For the text-containing cell, return its midpoint in (x, y) coordinate format. 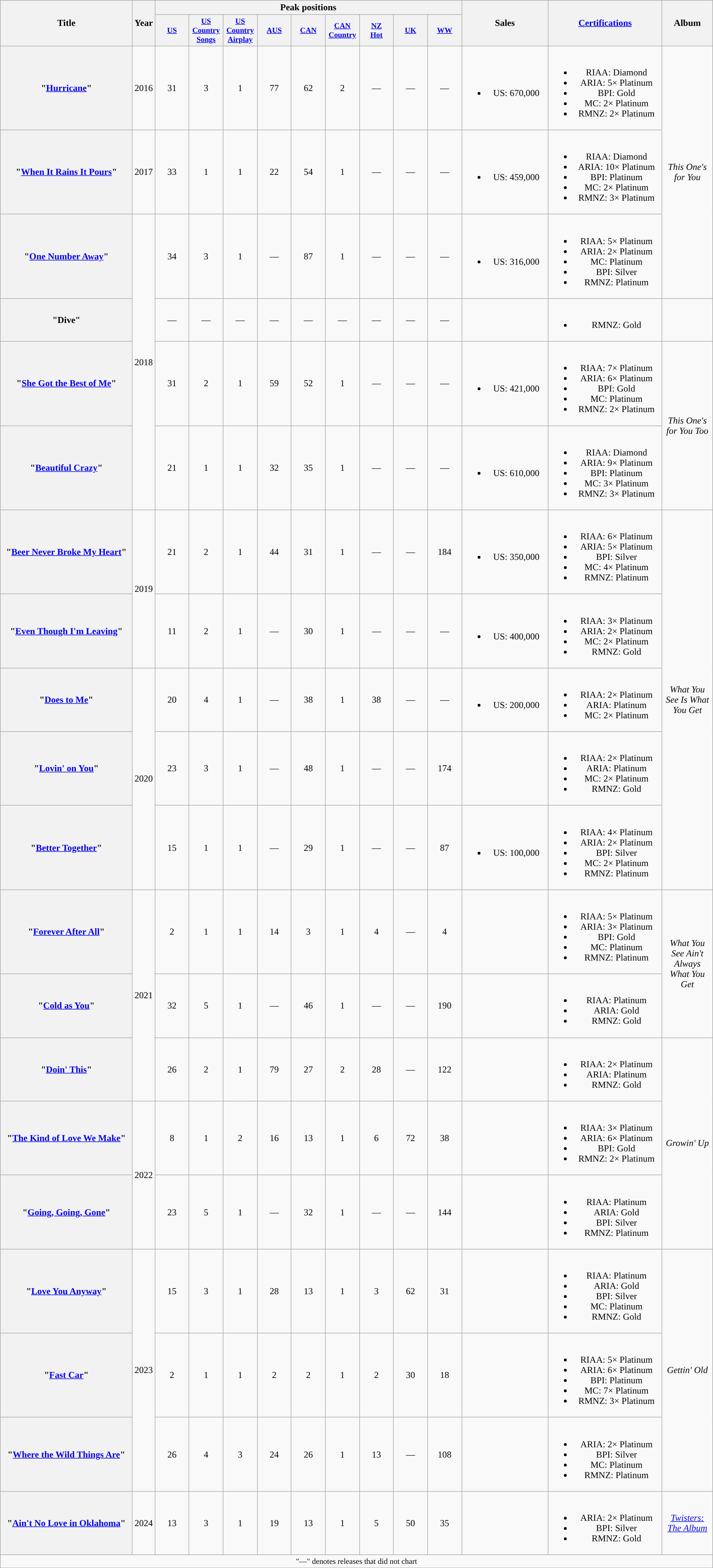
27 (309, 1069)
"Beer Never Broke My Heart" (66, 552)
CAN Country (342, 30)
"Forever After All" (66, 932)
"Beautiful Crazy" (66, 468)
59 (274, 384)
52 (309, 384)
20 (172, 700)
US: 400,000 (505, 631)
50 (411, 1523)
RIAA: DiamondARIA: 10× PlatinumBPI: PlatinumMC: 2× PlatinumRMNZ: 3× Platinum (605, 172)
RIAA: PlatinumARIA: GoldBPI: SilverMC: PlatinumRMNZ: Gold (605, 1291)
2023 (144, 1370)
US: 100,000 (505, 848)
RIAA: 5× PlatinumARIA: 3× PlatinumBPI: GoldMC: PlatinumRMNZ: Platinum (605, 932)
Growin' Up (687, 1143)
184 (445, 552)
Twisters: The Album (687, 1523)
"Dive" (66, 320)
2016 (144, 88)
US (172, 30)
44 (274, 552)
"Doin' This" (66, 1069)
US: 610,000 (505, 468)
Sales (505, 23)
RIAA: 5× PlatinumARIA: 2× PlatinumMC: PlatinumBPI: SilverRMNZ: Platinum (605, 256)
This One's for You (687, 172)
122 (445, 1069)
RIAA: PlatinumARIA: GoldRMNZ: Gold (605, 1005)
19 (274, 1523)
77 (274, 88)
AUS (274, 30)
ARIA: 2× PlatinumBPI: SilverMC: PlatinumRMNZ: Platinum (605, 1454)
144 (445, 1212)
"Love You Anyway" (66, 1291)
RIAA: DiamondARIA: 5× PlatinumBPI: GoldMC: 2× PlatinumRMNZ: 2× Platinum (605, 88)
What You See Is What You Get (687, 700)
UK (411, 30)
NZHot (376, 30)
2018 (144, 362)
16 (274, 1138)
34 (172, 256)
18 (445, 1375)
US Country Airplay (240, 30)
2022 (144, 1175)
2019 (144, 589)
11 (172, 631)
8 (172, 1138)
46 (309, 1005)
US: 200,000 (505, 700)
RMNZ: Gold (605, 320)
"When It Rains It Pours" (66, 172)
RIAA: DiamondARIA: 9× PlatinumBPI: PlatinumMC: 3× PlatinumRMNZ: 3× Platinum (605, 468)
"Even Though I'm Leaving" (66, 631)
US: 316,000 (505, 256)
Peak positions (309, 8)
"She Got the Best of Me" (66, 384)
ARIA: 2× PlatinumBPI: SilverRMNZ: Gold (605, 1523)
Year (144, 23)
72 (411, 1138)
54 (309, 172)
"Hurricane" (66, 88)
RIAA: 2× PlatinumARIA: PlatinumMC: 2× PlatinumRMNZ: Gold (605, 769)
RIAA: 7× PlatinumARIA: 6× PlatinumBPI: GoldMC: PlatinumRMNZ: 2× Platinum (605, 384)
"—" denotes releases that did not chart (356, 1562)
US Country Songs (206, 30)
2024 (144, 1523)
Gettin' Old (687, 1370)
"Does to Me" (66, 700)
RIAA: 2× PlatinumARIA: PlatinumMC: 2× Platinum (605, 700)
6 (376, 1138)
"One Number Away" (66, 256)
174 (445, 769)
RIAA: 5× PlatinumARIA: 6× PlatinumBPI: PlatinumMC: 7× PlatinumRMNZ: 3× Platinum (605, 1375)
US: 459,000 (505, 172)
Title (66, 23)
CAN (309, 30)
US: 350,000 (505, 552)
"Lovin' on You" (66, 769)
79 (274, 1069)
33 (172, 172)
US: 670,000 (505, 88)
48 (309, 769)
Album (687, 23)
WW (445, 30)
14 (274, 932)
"Ain't No Love in Oklahoma" (66, 1523)
"Fast Car" (66, 1375)
29 (309, 848)
2017 (144, 172)
RIAA: 3× PlatinumARIA: 2× PlatinumMC: 2× PlatinumRMNZ: Gold (605, 631)
22 (274, 172)
Certifications (605, 23)
RIAA: 3× PlatinumARIA: 6× PlatinumBPI: GoldRMNZ: 2× Platinum (605, 1138)
2020 (144, 779)
"Cold as You" (66, 1005)
RIAA: PlatinumARIA: GoldBPI: SilverRMNZ: Platinum (605, 1212)
"Going, Going, Gone" (66, 1212)
This One's for You Too (687, 426)
RIAA: 4× PlatinumARIA: 2× PlatinumBPI: SilverMC: 2× PlatinumRMNZ: Platinum (605, 848)
24 (274, 1454)
US: 421,000 (505, 384)
"The Kind of Love We Make" (66, 1138)
108 (445, 1454)
"Where the Wild Things Are" (66, 1454)
2021 (144, 996)
What You See Ain't Always What You Get (687, 964)
190 (445, 1005)
RIAA: 2× PlatinumARIA: PlatinumRMNZ: Gold (605, 1069)
"Better Together" (66, 848)
RIAA: 6× PlatinumARIA: 5× PlatinumBPI: SilverMC: 4× PlatinumRMNZ: Platinum (605, 552)
